Scan for the cell matching the given text and deliver its (x, y) coordinate at center. 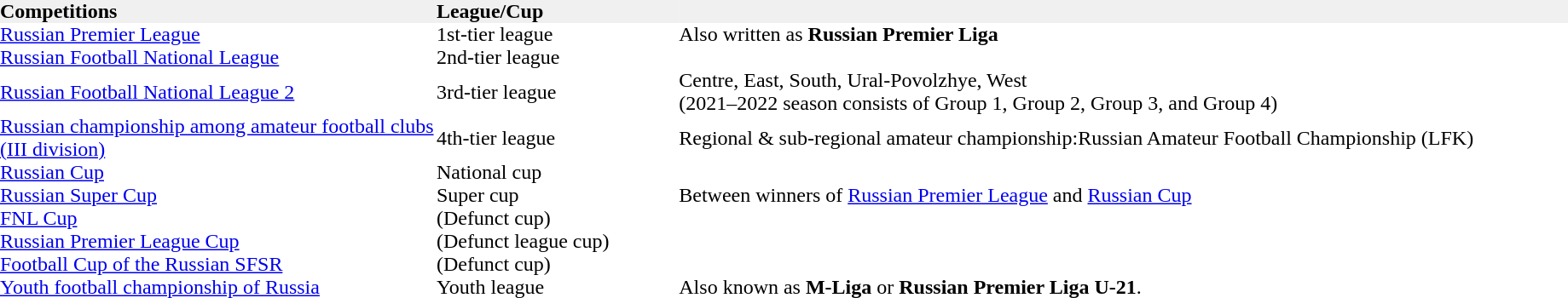
Russian Premier League (218, 34)
Russian Football National League (218, 58)
FNL Cup (218, 218)
Centre, East, South, Ural-Povolzhye, West (2021–2022 season consists of Group 1, Group 2, Group 3, and Group 4) (1124, 92)
Also written as Russian Premier Liga (1124, 34)
(Defunct league cup) (558, 242)
Football Cup of the Russian SFSR (218, 264)
1st-tier league (558, 34)
2nd-tier league (558, 58)
Regional & sub-regional amateur championship:Russian Amateur Football Championship (LFK) (1124, 138)
Super cup (558, 196)
Russian Super Cup (218, 196)
League/Cup (558, 12)
Competitions (218, 12)
3rd-tier league (558, 92)
Between winners of Russian Premier League and Russian Cup (1124, 196)
National cup (558, 172)
Russian Cup (218, 172)
Russian championship among amateur football clubs (III division) (218, 138)
4th-tier league (558, 138)
Russian Premier League Cup (218, 242)
Russian Football National League 2 (218, 92)
